Scan for the cell matching the given text and deliver its (X, Y) coordinate at center. 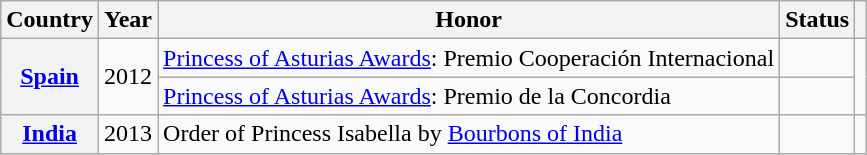
Princess of Asturias Awards: Premio Cooperación Internacional (469, 58)
Princess of Asturias Awards: Premio de la Concordia (469, 96)
India (50, 134)
Year (128, 20)
Honor (469, 20)
Status (818, 20)
2012 (128, 77)
Spain (50, 77)
Country (50, 20)
Order of Princess Isabella by Bourbons of India (469, 134)
2013 (128, 134)
